Find where the given text appears and provide that cell's center as [x, y] coordinate. 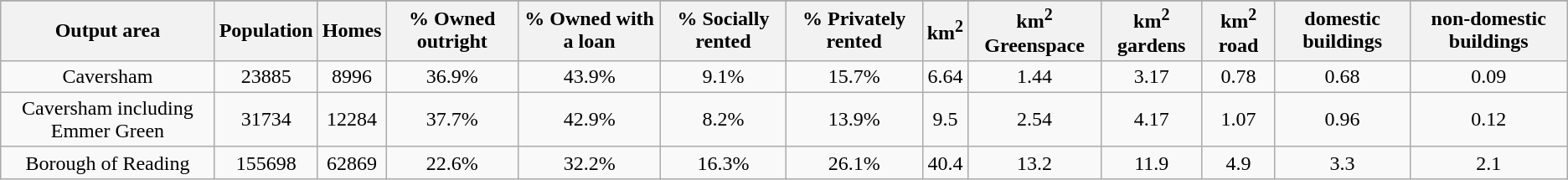
3.17 [1151, 76]
% Socially rented [724, 31]
% Privately rented [854, 31]
9.1% [724, 76]
0.78 [1238, 76]
15.7% [854, 76]
42.9% [590, 119]
12284 [352, 119]
domestic buildings [1342, 31]
2.1 [1488, 162]
0.68 [1342, 76]
3.3 [1342, 162]
km2 [945, 31]
22.6% [452, 162]
% Owned with a loan [590, 31]
11.9 [1151, 162]
32.2% [590, 162]
16.3% [724, 162]
km2 road [1238, 31]
0.12 [1488, 119]
43.9% [590, 76]
km2 gardens [1151, 31]
8.2% [724, 119]
Homes [352, 31]
40.4 [945, 162]
8996 [352, 76]
% Owned outright [452, 31]
13.2 [1035, 162]
26.1% [854, 162]
4.9 [1238, 162]
2.54 [1035, 119]
31734 [266, 119]
36.9% [452, 76]
km2 Greenspace [1035, 31]
non-domestic buildings [1488, 31]
6.64 [945, 76]
155698 [266, 162]
13.9% [854, 119]
Population [266, 31]
Output area [107, 31]
1.07 [1238, 119]
62869 [352, 162]
37.7% [452, 119]
23885 [266, 76]
4.17 [1151, 119]
Caversham including Emmer Green [107, 119]
Borough of Reading [107, 162]
1.44 [1035, 76]
0.09 [1488, 76]
0.96 [1342, 119]
Caversham [107, 76]
9.5 [945, 119]
